Locate the cell with the specified text and output its (X, Y) center coordinate. 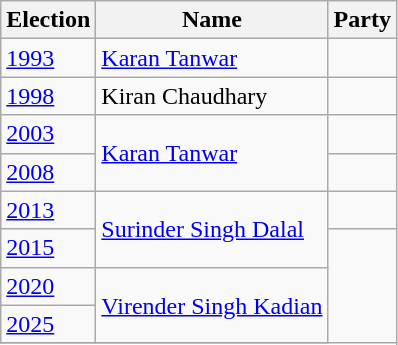
Kiran Chaudhary (212, 96)
2025 (48, 324)
Name (212, 20)
2020 (48, 286)
2013 (48, 210)
Virender Singh Kadian (212, 305)
2008 (48, 172)
2015 (48, 248)
2003 (48, 134)
1998 (48, 96)
Party (362, 20)
1993 (48, 58)
Surinder Singh Dalal (212, 229)
Election (48, 20)
